Provide the (x, y) coordinate of the cell's center where the given text is located.  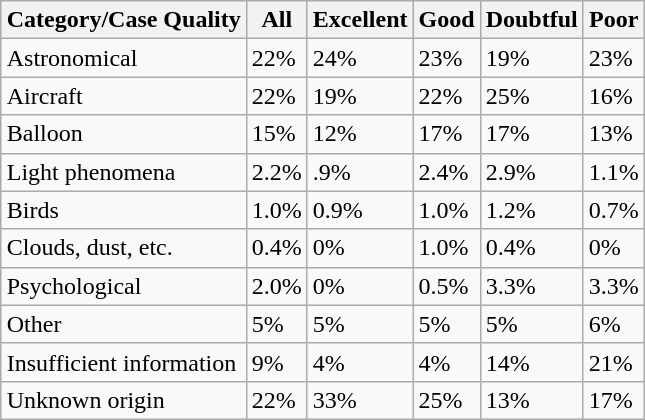
14% (532, 362)
Light phenomena (124, 172)
2.0% (276, 286)
24% (360, 58)
Category/Case Quality (124, 20)
1.2% (532, 210)
Clouds, dust, etc. (124, 248)
Good (446, 20)
9% (276, 362)
Birds (124, 210)
6% (614, 324)
Other (124, 324)
2.4% (446, 172)
16% (614, 96)
Doubtful (532, 20)
.9% (360, 172)
1.1% (614, 172)
0.5% (446, 286)
2.2% (276, 172)
Aircraft (124, 96)
Poor (614, 20)
12% (360, 134)
0.9% (360, 210)
Insufficient information (124, 362)
21% (614, 362)
Unknown origin (124, 400)
Astronomical (124, 58)
Balloon (124, 134)
33% (360, 400)
Excellent (360, 20)
15% (276, 134)
0.7% (614, 210)
Psychological (124, 286)
All (276, 20)
2.9% (532, 172)
